Identify which cell holds the provided text, then report its [x, y] central coordinate. 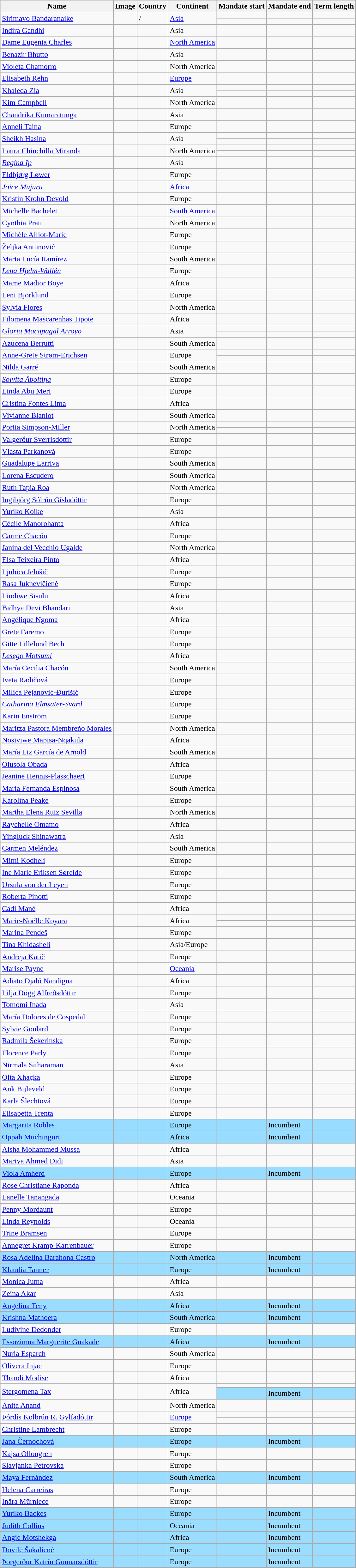
Ursula von der Leyen [57, 884]
Annegret Kramp-Karrenbauer [57, 1245]
María Fernanda Espinosa [57, 788]
Olivera Injac [57, 1366]
Maya Fernández [57, 1477]
Khaleda Zia [57, 90]
Nirmala Sitharaman [57, 1065]
Nosiviwe Mapisa-Nqakula [57, 740]
Vlasta Parkanová [57, 451]
Elisabeth Rehn [57, 78]
Mandate start [241, 6]
Oppah Muchinguri [57, 1137]
Dovilė Šakalienė [57, 1550]
Valgerður Sverrisdóttir [57, 439]
Essozimna Marguerite Gnakade [57, 1342]
Karolína Peake [57, 800]
Mimi Kodheli [57, 860]
Radmila Šekerinska [57, 1041]
Bidhya Devi Bhandari [57, 608]
Mandate end [289, 6]
Viola Amherd [57, 1173]
Sylvie Goulard [57, 1029]
María Dolores de Cospedal [57, 1017]
Roberta Pinotti [57, 896]
Ināra Mūrniece [57, 1502]
Andreja Katič [57, 957]
Stergomena Tax [57, 1391]
Judith Collins [57, 1526]
Adiato Djaló Nandigna [57, 981]
Rosa Adelina Barahona Castro [57, 1257]
Anita Anand [57, 1405]
Cécile Manorohanta [57, 523]
Jeanine Hennis-Plasschaert [57, 776]
Ljubica Jelušič [57, 572]
Nuria Esparch [57, 1354]
Ine Marie Eriksen Søreide [57, 872]
Iveta Radičová [57, 680]
Cynthia Pratt [57, 223]
Eldbjørg Løwer [57, 175]
Dame Eugenia Charles [57, 42]
Term length [334, 6]
Ruth Tapia Roa [57, 487]
Elsa Teixeira Pinto [57, 560]
Violeta Chamorro [57, 66]
Olta Xhaçka [57, 1077]
Aisha Mohammed Mussa [57, 1149]
Filomena Mascarenhas Tipote [57, 319]
Ank Bijleveld [57, 1089]
Kristin Krohn Devold [57, 199]
Guadalupe Larriva [57, 463]
Continent [192, 6]
Olusola Obada [57, 764]
Chandrika Kumaratunga [57, 114]
Sylvia Flores [57, 307]
Krishna Mathoera [57, 1318]
Yuriko Backes [57, 1514]
Joice Mujuru [57, 187]
María Cecilia Chacón [57, 668]
Tina Khidasheli [57, 945]
Angie Motshekga [57, 1538]
Zeina Akar [57, 1293]
Þorgerður Katrín Gunnarsdóttir [57, 1562]
Portia Simpson-Miller [57, 427]
Karin Enström [57, 716]
Laura Chinchilla Miranda [57, 151]
Margarita Robles [57, 1125]
Country [153, 6]
Michèle Alliot-Marie [57, 235]
Cadi Mané [57, 908]
/ [153, 18]
Catharina Elmsäter-Svärd [57, 704]
Lindiwe Sisulu [57, 596]
Azucena Berrutti [57, 343]
Michelle Bachelet [57, 211]
Linda Reynolds [57, 1221]
Elisabetta Trenta [57, 1113]
Anneli Taina [57, 126]
Grete Faremo [57, 632]
Tomomi Inada [57, 1005]
Mariya Ahmed Didi [57, 1161]
Cristina Fontes Lima [57, 403]
Lesego Motsumi [57, 656]
Anne-Grete Strøm-Erichsen [57, 355]
Þórdís Kolbrún R. Gylfadóttir [57, 1417]
Klaudia Tanner [57, 1269]
Ludivine Dedonder [57, 1330]
Željka Antunović [57, 247]
Image [125, 6]
Lanelle Tanangada [57, 1197]
Angelina Teny [57, 1306]
Florence Parly [57, 1053]
Rose Christiane Raponda [57, 1185]
Trine Bramsen [57, 1233]
Lena Hjelm-Wallén [57, 271]
Christine Lambrecht [57, 1429]
Penny Mordaunt [57, 1209]
Sheikh Hasina [57, 138]
Linda Abu Meri [57, 391]
Ingibjörg Sólrún Gísladóttir [57, 499]
Carme Chacón [57, 536]
Leni Björklund [57, 295]
Milica Pejanović-Đurišić [57, 692]
Monica Juma [57, 1281]
Mame Madior Boye [57, 283]
Name [57, 6]
Marie-Noëlle Koyara [57, 921]
Benazir Bhutto [57, 54]
Gloria Macapagal Arroyo [57, 331]
Karla Šlechtová [57, 1101]
Yuriko Koike [57, 511]
Regina Ip [57, 163]
Carmen Meléndez [57, 848]
Angélique Ngoma [57, 620]
Slavjanka Petrovska [57, 1465]
Kim Campbell [57, 102]
Helena Carreiras [57, 1490]
Nilda Garré [57, 367]
Marina Pendeš [57, 933]
Thandi Modise [57, 1378]
Solvita Āboltiņa [57, 379]
Marta Lucía Ramírez [57, 259]
Lilja Dögg Alfreðsdóttir [57, 993]
Gitte Lillelund Bech [57, 644]
Janina del Vecchio Ugalde [57, 548]
Martha Elena Ruiz Sevilla [57, 812]
Sirimavo Bandaranaike [57, 18]
Jana Černochová [57, 1441]
Indira Gandhi [57, 30]
Rasa Juknevičienė [57, 584]
Raychelle Omamo [57, 824]
María Liz García de Arnold [57, 752]
Maritza Pastora Membreño Morales [57, 728]
Kajsa Ollongren [57, 1453]
Asia/Europe [192, 945]
Yingluck Shinawatra [57, 836]
Lorena Escudero [57, 475]
Vivianne Blanlot [57, 415]
Marise Payne [57, 969]
